Determine the [X, Y] coordinate at the center of the cell enclosing the given text.  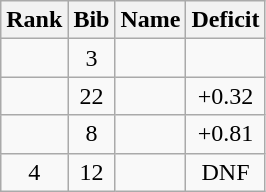
22 [92, 96]
Bib [92, 20]
8 [92, 134]
3 [92, 58]
4 [34, 172]
Deficit [226, 20]
Rank [34, 20]
12 [92, 172]
DNF [226, 172]
+0.81 [226, 134]
Name [150, 20]
+0.32 [226, 96]
